Identify which cell holds the provided text, then report its (x, y) central coordinate. 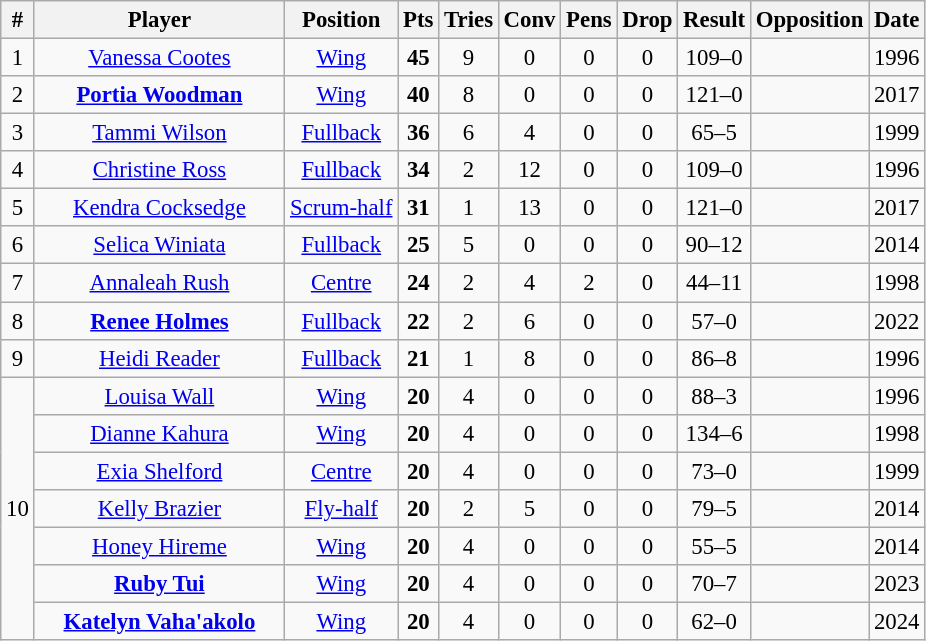
Portia Woodman (160, 95)
Position (342, 20)
12 (530, 170)
57–0 (714, 321)
Player (160, 20)
134–6 (714, 433)
2023 (897, 584)
21 (418, 358)
Result (714, 20)
Christine Ross (160, 170)
2022 (897, 321)
65–5 (714, 133)
Ruby Tui (160, 584)
Renee Holmes (160, 321)
Conv (530, 20)
Katelyn Vaha'akolo (160, 621)
Pts (418, 20)
Scrum-half (342, 208)
Kelly Brazier (160, 509)
40 (418, 95)
Fly-half (342, 509)
2024 (897, 621)
44–11 (714, 283)
70–7 (714, 584)
10 (18, 508)
25 (418, 245)
Opposition (809, 20)
Heidi Reader (160, 358)
Annaleah Rush (160, 283)
Pens (589, 20)
36 (418, 133)
Date (897, 20)
34 (418, 170)
86–8 (714, 358)
Honey Hireme (160, 546)
7 (18, 283)
31 (418, 208)
62–0 (714, 621)
Tries (469, 20)
3 (18, 133)
24 (418, 283)
Tammi Wilson (160, 133)
Selica Winiata (160, 245)
# (18, 20)
Vanessa Cootes (160, 58)
88–3 (714, 396)
45 (418, 58)
Drop (648, 20)
Kendra Cocksedge (160, 208)
Dianne Kahura (160, 433)
22 (418, 321)
90–12 (714, 245)
Louisa Wall (160, 396)
79–5 (714, 509)
13 (530, 208)
Exia Shelford (160, 471)
73–0 (714, 471)
55–5 (714, 546)
